Search for the cell housing the specified text and yield its [x, y] center coordinate. 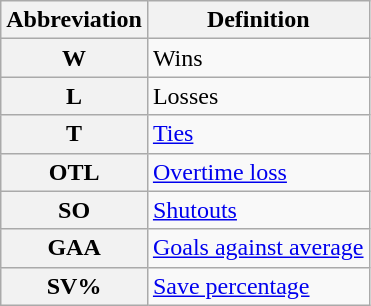
Ties [258, 134]
SV% [74, 286]
T [74, 134]
Definition [258, 20]
SO [74, 210]
Save percentage [258, 286]
Losses [258, 96]
Wins [258, 58]
Shutouts [258, 210]
L [74, 96]
W [74, 58]
GAA [74, 248]
Overtime loss [258, 172]
Abbreviation [74, 20]
OTL [74, 172]
Goals against average [258, 248]
